Locate the cell with the specified text and output its (x, y) center coordinate. 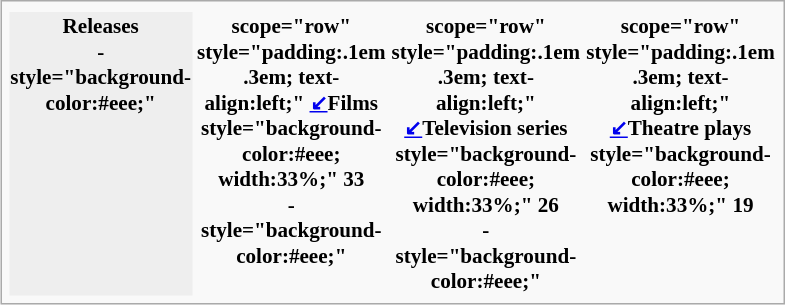
scope="row" style="padding:.1em .3em; text-align:left;" ↙Films style="background-color:#eee; width:33%;" 33- style="background-color:#eee;" (291, 154)
Releases- style="background-color:#eee;" (101, 154)
scope="row" style="padding:.1em .3em; text-align:left;" ↙Theatre plays style="background-color:#eee; width:33%;" 19 (681, 154)
